Return the [X, Y] coordinate for the center point of the cell that contains the specified text.  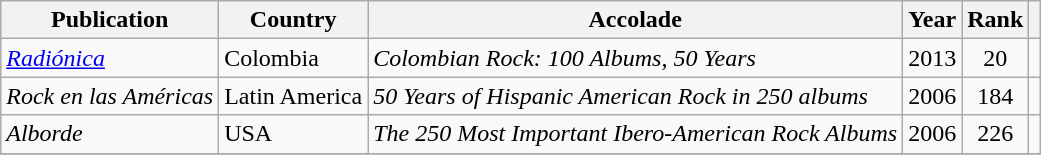
Rank [996, 20]
20 [996, 58]
Year [932, 20]
Country [294, 20]
Rock en las Américas [110, 96]
184 [996, 96]
The 250 Most Important Ibero-American Rock Albums [636, 134]
Colombian Rock: 100 Albums, 50 Years [636, 58]
Radiónica [110, 58]
Publication [110, 20]
Accolade [636, 20]
USA [294, 134]
Colombia [294, 58]
Alborde [110, 134]
Latin America [294, 96]
50 Years of Hispanic American Rock in 250 albums [636, 96]
2013 [932, 58]
226 [996, 134]
